Pinpoint the cell where the given text exists, returning its (x, y) midpoint coordinate. 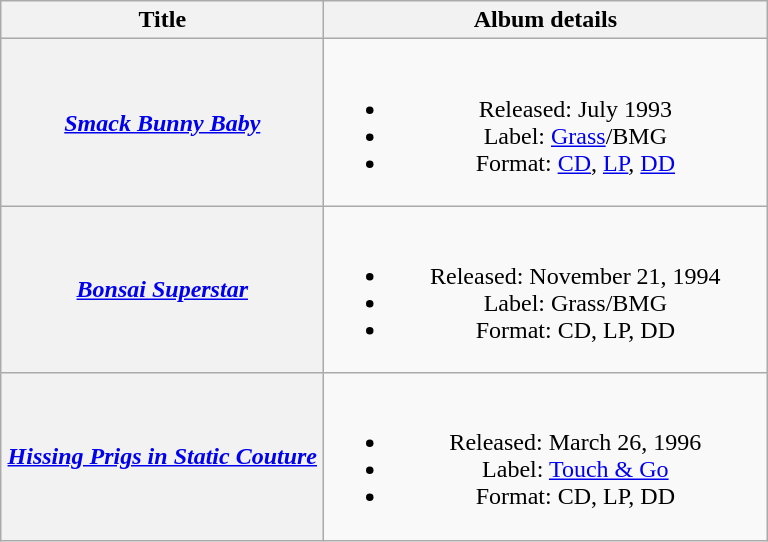
Bonsai Superstar (162, 290)
Released: March 26, 1996Label: Touch & GoFormat: CD, LP, DD (546, 456)
Released: November 21, 1994Label: Grass/BMGFormat: CD, LP, DD (546, 290)
Title (162, 20)
Smack Bunny Baby (162, 122)
Album details (546, 20)
Released: July 1993Label: Grass/BMGFormat: CD, LP, DD (546, 122)
Hissing Prigs in Static Couture (162, 456)
